Capture the cell that displays the provided text and extract its (x, y) central coordinate. 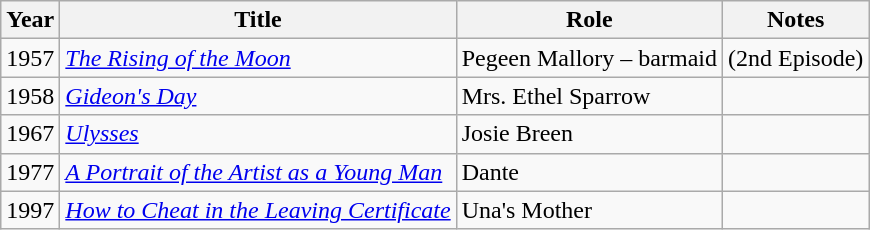
1958 (30, 96)
Year (30, 20)
How to Cheat in the Leaving Certificate (258, 210)
A Portrait of the Artist as a Young Man (258, 172)
1967 (30, 134)
Una's Mother (589, 210)
Role (589, 20)
1957 (30, 58)
Dante (589, 172)
1997 (30, 210)
Title (258, 20)
Pegeen Mallory – barmaid (589, 58)
Notes (795, 20)
The Rising of the Moon (258, 58)
Gideon's Day (258, 96)
(2nd Episode) (795, 58)
Ulysses (258, 134)
Mrs. Ethel Sparrow (589, 96)
Josie Breen (589, 134)
1977 (30, 172)
